Capture the cell that displays the provided text and extract its (X, Y) central coordinate. 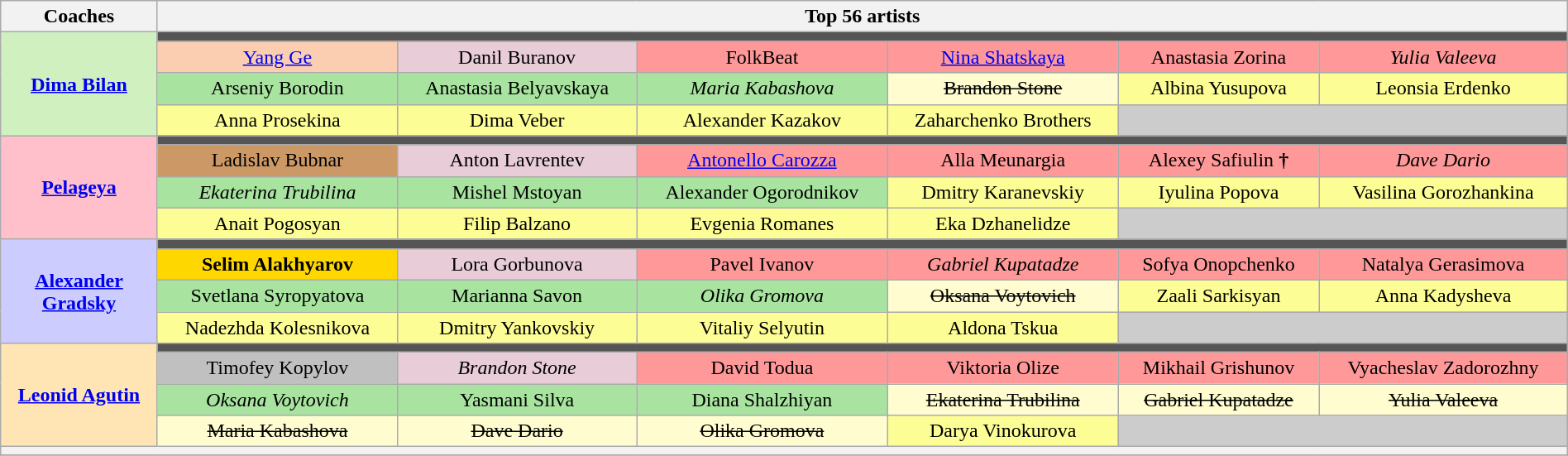
Anna Kadysheva (1443, 295)
Filip Balzano (518, 223)
Mishel Mstoyan (518, 192)
Viktoria Olize (1002, 368)
Anait Pogosyan (277, 223)
Mikhail Grishunov (1219, 368)
Zaali Sarkisyan (1219, 295)
Pavel Ivanov (762, 264)
David Todua (762, 368)
Anastasia Zorina (1219, 57)
Anastasia Belyavskaya (518, 89)
Albina Yusupova (1219, 89)
Alexey Safiulin † (1219, 161)
Dmitry Yankovskiy (518, 327)
Leonsia Erdenko (1443, 89)
Anna Prosekina (277, 120)
Iyulina Popova (1219, 192)
Diana Shalzhiyan (762, 400)
Svetlana Syropyatova (277, 295)
Sofya Onopchenko (1219, 264)
FolkBeat (762, 57)
Antonello Carozza (762, 161)
Yasmani Silva (518, 400)
Nina Shatskaya (1002, 57)
Alexander Kazakov (762, 120)
Vitaliy Selyutin (762, 327)
Alla Meunargia (1002, 161)
Top 56 artists (862, 17)
Alexander Gradsky (79, 291)
Alexander Ogorodnikov (762, 192)
Zaharchenko Brothers (1002, 120)
Selim Alakhyarov (277, 264)
Pelageya (79, 187)
Ladislav Bubnar (277, 161)
Dima Veber (518, 120)
Darya Vinokurova (1002, 431)
Natalya Gerasimova (1443, 264)
Eka Dzhanelidze (1002, 223)
Vasilina Gorozhankina (1443, 192)
Lora Gorbunova (518, 264)
Coaches (79, 17)
Arseniy Borodin (277, 89)
Yang Ge (277, 57)
Dima Bilan (79, 84)
Marianna Savon (518, 295)
Leonid Agutin (79, 396)
Vyacheslav Zadorozhny (1443, 368)
Aldona Tskua (1002, 327)
Anton Lavrentev (518, 161)
Dmitry Karanevskiy (1002, 192)
Evgenia Romanes (762, 223)
Nadezhda Kolesnikova (277, 327)
Timofey Kopylov (277, 368)
Danil Buranov (518, 57)
